Output the [X, Y] coordinate of the center of the cell containing the given text.  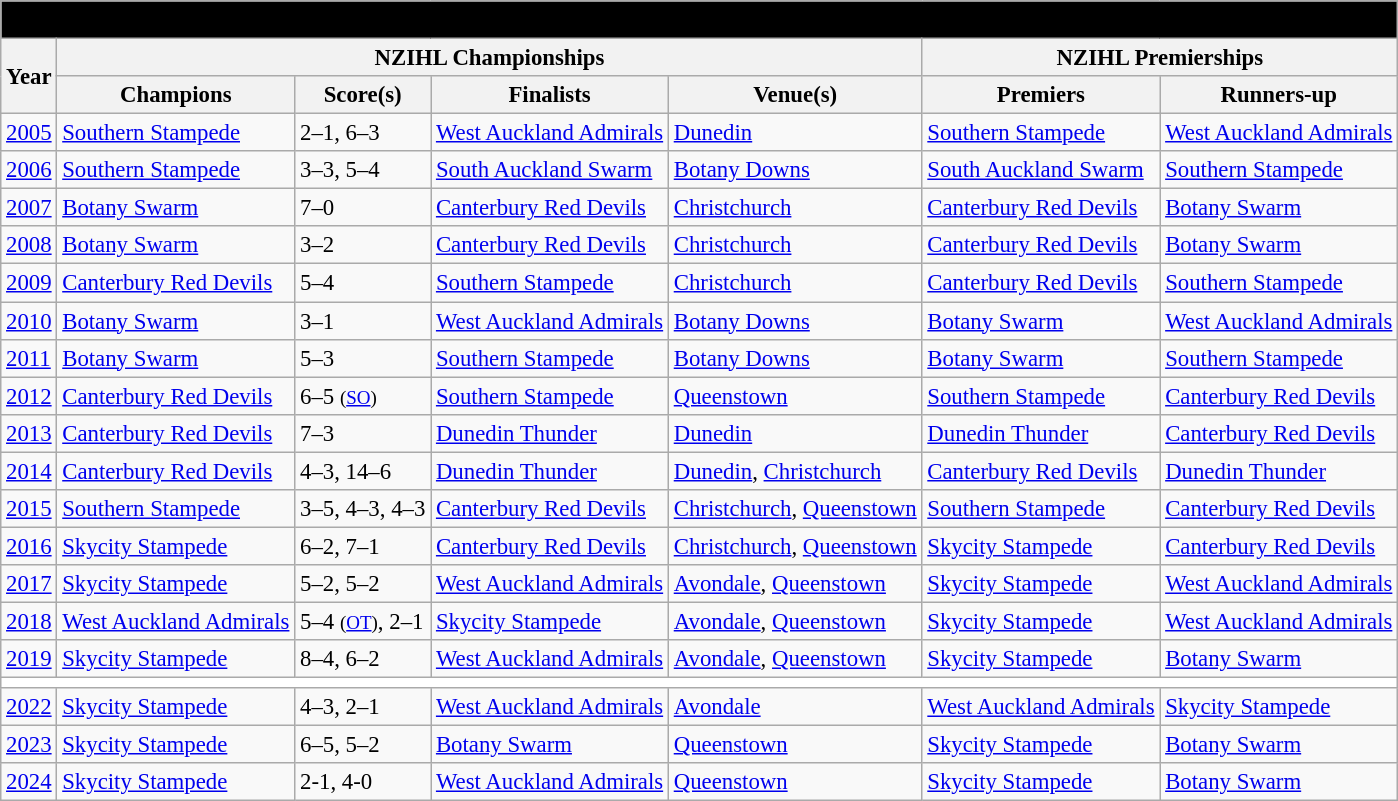
5–3 [363, 358]
8–4, 6–2 [363, 659]
Runners-up [1279, 95]
Venue(s) [795, 95]
7–3 [363, 433]
2011 [29, 358]
6–5, 5–2 [363, 745]
Season-by-season Championships and Premierships [700, 20]
2019 [29, 659]
2012 [29, 396]
4–3, 14–6 [363, 471]
3–1 [363, 321]
2-1, 4-0 [363, 782]
3–3, 5–4 [363, 170]
Finalists [550, 95]
5–4 [363, 283]
2017 [29, 584]
3–5, 4–3, 4–3 [363, 509]
Champions [176, 95]
2018 [29, 621]
2008 [29, 245]
2024 [29, 782]
2010 [29, 321]
Avondale [795, 707]
3–2 [363, 245]
Dunedin, Christchurch [795, 471]
2022 [29, 707]
NZIHL Championships [490, 58]
2016 [29, 546]
6–2, 7–1 [363, 546]
2006 [29, 170]
2013 [29, 433]
5–2, 5–2 [363, 584]
Premiers [1041, 95]
6–5 (SO) [363, 396]
2023 [29, 745]
2015 [29, 509]
Score(s) [363, 95]
2009 [29, 283]
2–1, 6–3 [363, 133]
2005 [29, 133]
NZIHL Premierships [1160, 58]
2014 [29, 471]
2007 [29, 208]
7–0 [363, 208]
4–3, 2–1 [363, 707]
5–4 (OT), 2–1 [363, 621]
Year [29, 76]
